Provide the (x, y) coordinate of the cell's center where the given text is located.  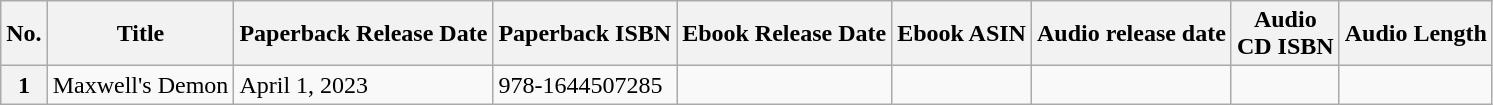
April 1, 2023 (364, 85)
Paperback Release Date (364, 34)
Ebook Release Date (784, 34)
Ebook ASIN (962, 34)
Audio Length (1416, 34)
Paperback ISBN (585, 34)
AudioCD ISBN (1285, 34)
Maxwell's Demon (140, 85)
Audio release date (1131, 34)
Title (140, 34)
978-1644507285 (585, 85)
No. (24, 34)
1 (24, 85)
